Provide the [x, y] coordinate of the cell's center where the given text is located.  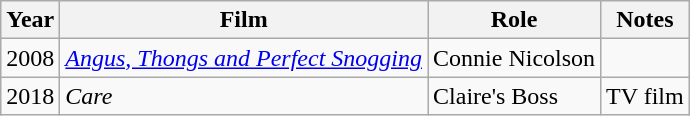
2018 [30, 96]
Year [30, 20]
Connie Nicolson [514, 58]
Notes [646, 20]
Claire's Boss [514, 96]
Angus, Thongs and Perfect Snogging [244, 58]
2008 [30, 58]
Role [514, 20]
Film [244, 20]
Care [244, 96]
TV film [646, 96]
